For the text-containing cell, return its midpoint in (x, y) coordinate format. 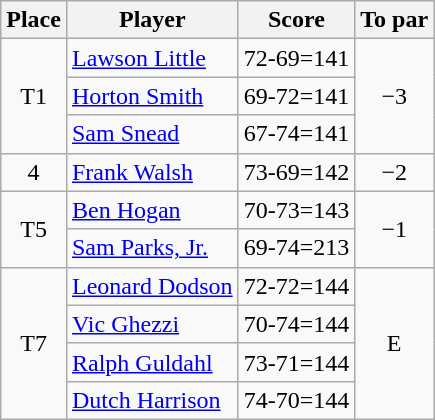
72-72=144 (296, 286)
70-73=143 (296, 210)
4 (34, 172)
Ben Hogan (152, 210)
Dutch Harrison (152, 400)
−3 (394, 96)
Player (152, 20)
74-70=144 (296, 400)
Ralph Guldahl (152, 362)
T7 (34, 343)
73-69=142 (296, 172)
To par (394, 20)
Lawson Little (152, 58)
67-74=141 (296, 134)
−1 (394, 229)
E (394, 343)
69-74=213 (296, 248)
70-74=144 (296, 324)
Sam Parks, Jr. (152, 248)
Horton Smith (152, 96)
Score (296, 20)
Vic Ghezzi (152, 324)
Place (34, 20)
T1 (34, 96)
69-72=141 (296, 96)
Leonard Dodson (152, 286)
Sam Snead (152, 134)
Frank Walsh (152, 172)
T5 (34, 229)
−2 (394, 172)
73-71=144 (296, 362)
72-69=141 (296, 58)
